Pinpoint the cell where the given text exists, returning its [X, Y] midpoint coordinate. 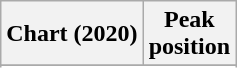
Chart (2020) [72, 34]
Peakposition [189, 34]
